Determine the [X, Y] coordinate at the center of the cell enclosing the given text.  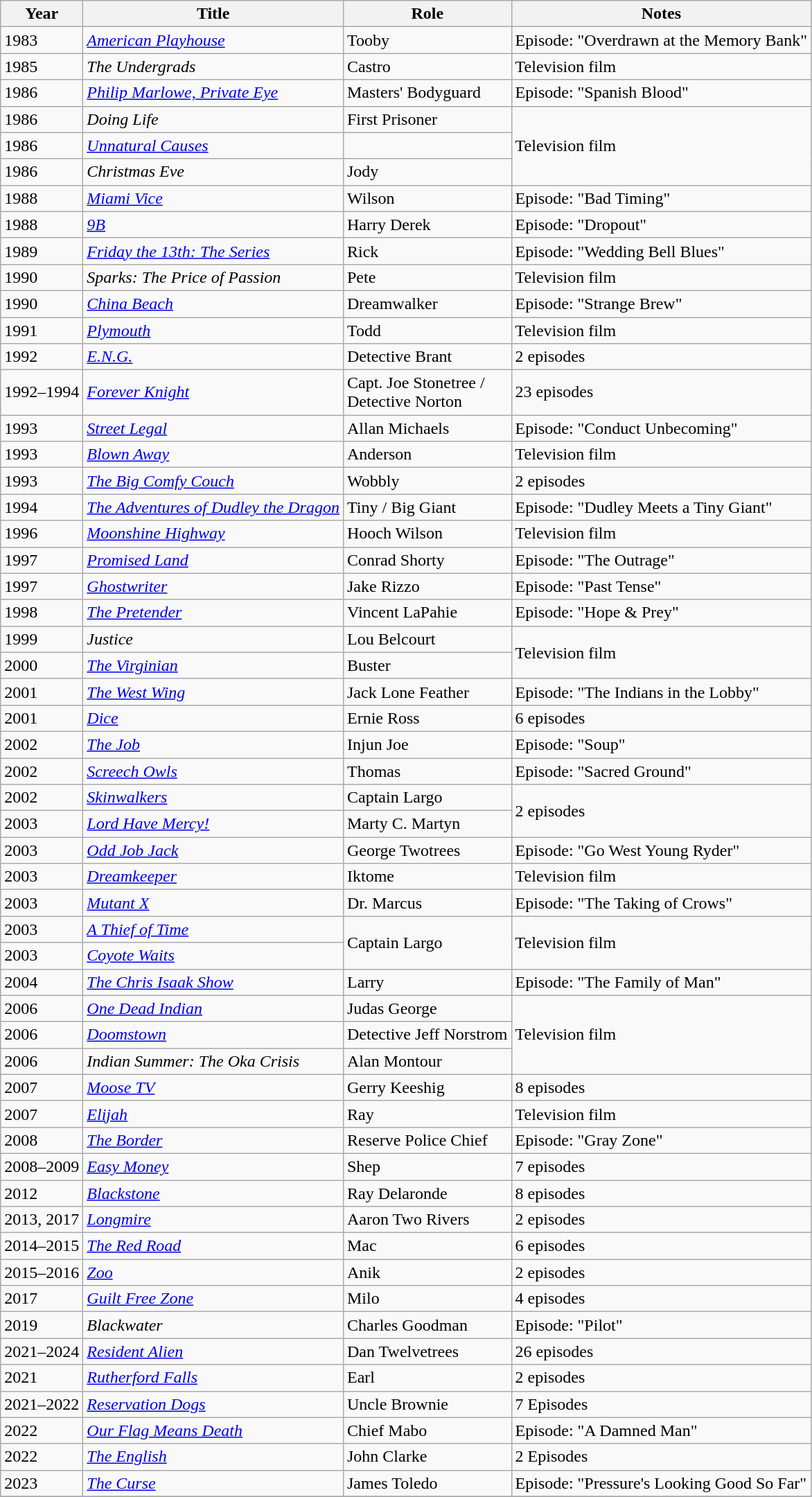
Episode: "Dropout" [661, 225]
Dice [213, 718]
Earl [427, 1378]
The Curse [213, 1483]
Dan Twelvetrees [427, 1351]
John Clarke [427, 1457]
Ernie Ross [427, 718]
1992 [42, 357]
Odd Job Jack [213, 850]
Easy Money [213, 1166]
1994 [42, 507]
Wilson [427, 198]
Milo [427, 1299]
Blackstone [213, 1193]
Judas George [427, 1008]
Blackwater [213, 1325]
Charles Goodman [427, 1325]
The Chris Isaak Show [213, 982]
Episode: "Sacred Ground" [661, 771]
Our Flag Means Death [213, 1430]
Reserve Police Chief [427, 1140]
23 episodes [661, 392]
1985 [42, 67]
James Toledo [427, 1483]
Elijah [213, 1114]
Unnatural Causes [213, 146]
2004 [42, 982]
Philip Marlowe, Private Eye [213, 93]
Tiny / Big Giant [427, 507]
Episode: "Strange Brew" [661, 304]
E.N.G. [213, 357]
Episode: "Gray Zone" [661, 1140]
Jack Lone Feather [427, 692]
2021–2022 [42, 1404]
Thomas [427, 771]
Harry Derek [427, 225]
7 episodes [661, 1166]
Anderson [427, 455]
Episode: "Soup" [661, 744]
1991 [42, 331]
American Playhouse [213, 40]
George Twotrees [427, 850]
The Job [213, 744]
Screech Owls [213, 771]
The Adventures of Dudley the Dragon [213, 507]
2021 [42, 1378]
Episode: "Hope & Prey" [661, 613]
Episode: "Overdrawn at the Memory Bank" [661, 40]
2013, 2017 [42, 1220]
Episode: "Wedding Bell Blues" [661, 251]
Mutant X [213, 903]
Episode: "The Family of Man" [661, 982]
7 Episodes [661, 1404]
Pete [427, 277]
Shep [427, 1166]
Lou Belcourt [427, 639]
Doing Life [213, 119]
Rick [427, 251]
Episode: "Pilot" [661, 1325]
Vincent LaPahie [427, 613]
Episode: "The Outrage" [661, 560]
2000 [42, 665]
Resident Alien [213, 1351]
Castro [427, 67]
Aaron Two Rivers [427, 1220]
9B [213, 225]
Jody [427, 172]
The Red Road [213, 1246]
2014–2015 [42, 1246]
Longmire [213, 1220]
Justice [213, 639]
2008 [42, 1140]
Gerry Keeshig [427, 1087]
One Dead Indian [213, 1008]
The West Wing [213, 692]
Role [427, 14]
The Undergrads [213, 67]
1996 [42, 534]
Ghostwriter [213, 586]
Rutherford Falls [213, 1378]
2015–2016 [42, 1272]
Tooby [427, 40]
26 episodes [661, 1351]
1998 [42, 613]
The English [213, 1457]
Episode: "Pressure's Looking Good So Far" [661, 1483]
China Beach [213, 304]
1983 [42, 40]
Title [213, 14]
2023 [42, 1483]
Mac [427, 1246]
Promised Land [213, 560]
Friday the 13th: The Series [213, 251]
The Pretender [213, 613]
Street Legal [213, 428]
Reservation Dogs [213, 1404]
The Big Comfy Couch [213, 481]
Sparks: The Price of Passion [213, 277]
Plymouth [213, 331]
Dr. Marcus [427, 903]
Episode: "The Taking of Crows" [661, 903]
Episode: "Bad Timing" [661, 198]
Alan Montour [427, 1061]
Coyote Waits [213, 956]
Injun Joe [427, 744]
Episode: "Conduct Unbecoming" [661, 428]
Marty C. Martyn [427, 824]
Larry [427, 982]
Capt. Joe Stonetree /Detective Norton [427, 392]
Allan Michaels [427, 428]
Iktome [427, 877]
The Border [213, 1140]
Todd [427, 331]
Hooch Wilson [427, 534]
Anik [427, 1272]
Dreamkeeper [213, 877]
4 episodes [661, 1299]
Moonshine Highway [213, 534]
Year [42, 14]
Episode: "Spanish Blood" [661, 93]
Episode: "Past Tense" [661, 586]
First Prisoner [427, 119]
Jake Rizzo [427, 586]
Forever Knight [213, 392]
Episode: "Dudley Meets a Tiny Giant" [661, 507]
Doomstown [213, 1035]
Dreamwalker [427, 304]
2017 [42, 1299]
Lord Have Mercy! [213, 824]
Notes [661, 14]
2008–2009 [42, 1166]
Skinwalkers [213, 798]
The Virginian [213, 665]
2012 [42, 1193]
Christmas Eve [213, 172]
Uncle Brownie [427, 1404]
1989 [42, 251]
Wobbly [427, 481]
Episode: "Go West Young Ryder" [661, 850]
Miami Vice [213, 198]
Buster [427, 665]
Guilt Free Zone [213, 1299]
Episode: "A Damned Man" [661, 1430]
Detective Brant [427, 357]
Chief Mabo [427, 1430]
Indian Summer: The Oka Crisis [213, 1061]
Zoo [213, 1272]
1999 [42, 639]
Masters' Bodyguard [427, 93]
Moose TV [213, 1087]
2 Episodes [661, 1457]
Blown Away [213, 455]
1992–1994 [42, 392]
Ray [427, 1114]
2021–2024 [42, 1351]
Conrad Shorty [427, 560]
Detective Jeff Norstrom [427, 1035]
Ray Delaronde [427, 1193]
Episode: "The Indians in the Lobby" [661, 692]
A Thief of Time [213, 929]
2019 [42, 1325]
